Identify which cell holds the provided text, then report its [x, y] central coordinate. 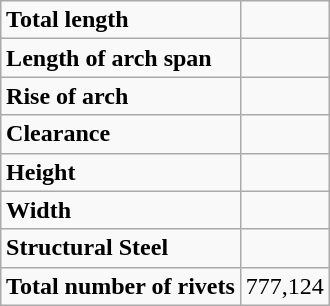
Width [121, 210]
Clearance [121, 134]
Length of arch span [121, 58]
777,124 [284, 286]
Height [121, 172]
Total number of rivets [121, 286]
Total length [121, 20]
Structural Steel [121, 248]
Rise of arch [121, 96]
